Locate the cell with the specified text and output its [x, y] center coordinate. 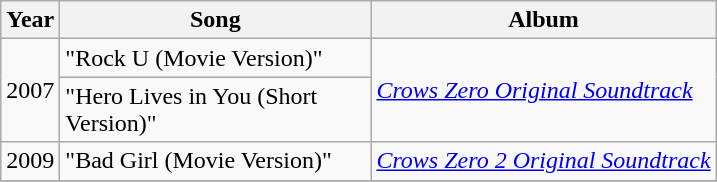
"Bad Girl (Movie Version)" [216, 161]
2009 [30, 161]
"Rock U (Movie Version)" [216, 58]
Crows Zero Original Soundtrack [544, 90]
2007 [30, 90]
Crows Zero 2 Original Soundtrack [544, 161]
Song [216, 20]
Year [30, 20]
Album [544, 20]
"Hero Lives in You (Short Version)" [216, 110]
